Return the (x, y) coordinate for the center point of the cell that contains the specified text.  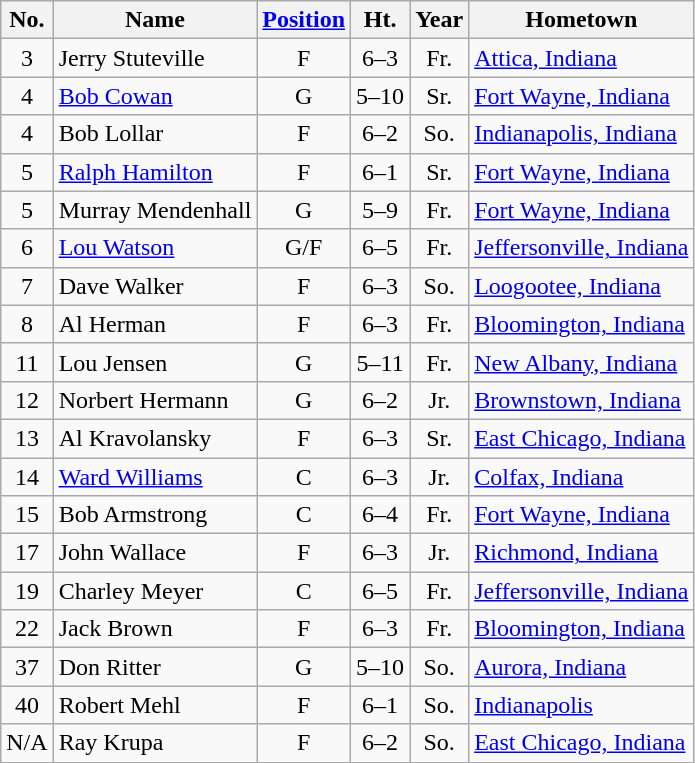
Al Herman (155, 324)
13 (27, 438)
John Wallace (155, 553)
Position (304, 20)
14 (27, 477)
19 (27, 591)
8 (27, 324)
Charley Meyer (155, 591)
No. (27, 20)
17 (27, 553)
Ht. (380, 20)
Al Kravolansky (155, 438)
Hometown (582, 20)
Aurora, Indiana (582, 667)
Colfax, Indiana (582, 477)
5–9 (380, 210)
Robert Mehl (155, 705)
11 (27, 362)
40 (27, 705)
N/A (27, 743)
3 (27, 58)
Name (155, 20)
Year (440, 20)
6–4 (380, 515)
22 (27, 629)
5–11 (380, 362)
Don Ritter (155, 667)
Lou Watson (155, 248)
15 (27, 515)
37 (27, 667)
Dave Walker (155, 286)
Indianapolis (582, 705)
Murray Mendenhall (155, 210)
Brownstown, Indiana (582, 400)
6 (27, 248)
Richmond, Indiana (582, 553)
Ralph Hamilton (155, 172)
Bob Armstrong (155, 515)
Lou Jensen (155, 362)
7 (27, 286)
Ward Williams (155, 477)
New Albany, Indiana (582, 362)
Norbert Hermann (155, 400)
Jack Brown (155, 629)
Bob Lollar (155, 134)
Bob Cowan (155, 96)
Ray Krupa (155, 743)
12 (27, 400)
Indianapolis, Indiana (582, 134)
Attica, Indiana (582, 58)
Loogootee, Indiana (582, 286)
Jerry Stuteville (155, 58)
G/F (304, 248)
